From the cell containing the given text, extract its center point as (X, Y) coordinate. 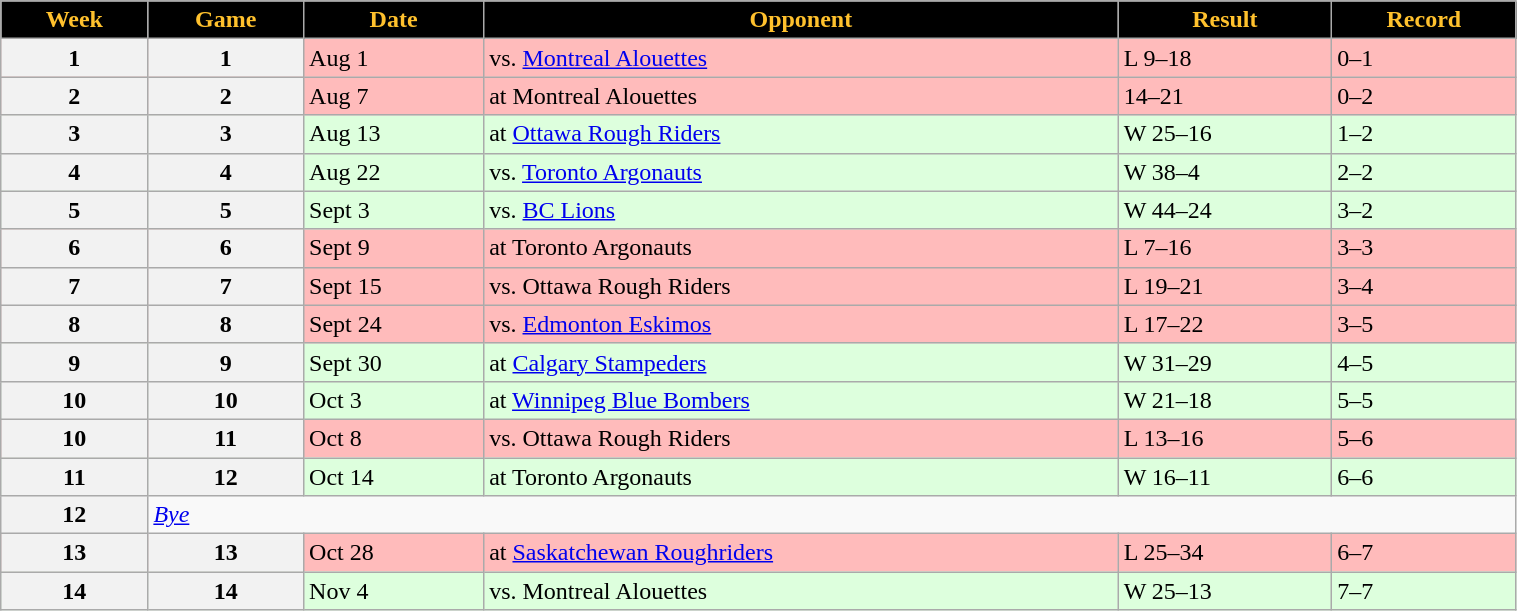
5–6 (1424, 438)
Oct 14 (394, 477)
Bye (832, 515)
L 7–16 (1225, 248)
5–5 (1424, 400)
at Saskatchewan Roughriders (801, 553)
Sept 24 (394, 324)
Oct 3 (394, 400)
Date (394, 20)
2–2 (1424, 172)
Sept 30 (394, 362)
Opponent (801, 20)
Nov 4 (394, 591)
3–3 (1424, 248)
Game (226, 20)
L 25–34 (1225, 553)
Week (74, 20)
Result (1225, 20)
W 31–29 (1225, 362)
vs. Toronto Argonauts (801, 172)
at Calgary Stampeders (801, 362)
L 9–18 (1225, 58)
Sept 3 (394, 210)
1–2 (1424, 134)
L 17–22 (1225, 324)
at Winnipeg Blue Bombers (801, 400)
vs. BC Lions (801, 210)
Oct 28 (394, 553)
Oct 8 (394, 438)
Aug 7 (394, 96)
W 25–13 (1225, 591)
vs. Edmonton Eskimos (801, 324)
W 44–24 (1225, 210)
at Ottawa Rough Riders (801, 134)
at Montreal Alouettes (801, 96)
Aug 1 (394, 58)
L 19–21 (1225, 286)
3–5 (1424, 324)
Record (1424, 20)
W 21–18 (1225, 400)
3–2 (1424, 210)
W 25–16 (1225, 134)
14–21 (1225, 96)
W 16–11 (1225, 477)
W 38–4 (1225, 172)
Aug 22 (394, 172)
6–7 (1424, 553)
4–5 (1424, 362)
L 13–16 (1225, 438)
0–1 (1424, 58)
Sept 15 (394, 286)
Aug 13 (394, 134)
Sept 9 (394, 248)
7–7 (1424, 591)
6–6 (1424, 477)
0–2 (1424, 96)
3–4 (1424, 286)
